Locate the cell with the specified text and output its [x, y] center coordinate. 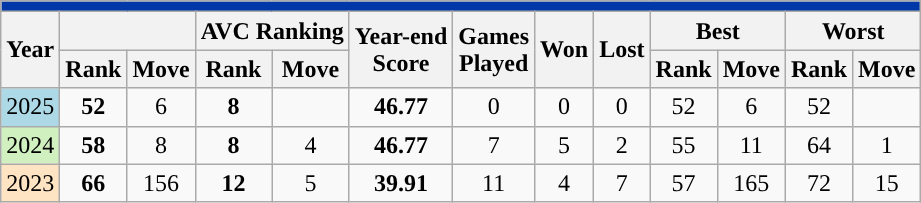
64 [818, 145]
GamesPlayed [494, 50]
Year [30, 50]
57 [684, 183]
156 [161, 183]
1 [887, 145]
Year-end Score [401, 50]
Best [718, 31]
12 [233, 183]
55 [684, 145]
39.91 [401, 183]
2024 [30, 145]
Won [564, 50]
66 [94, 183]
AVC Ranking [272, 31]
2 [622, 145]
15 [887, 183]
2023 [30, 183]
58 [94, 145]
2025 [30, 107]
Worst [852, 31]
Lost [622, 50]
72 [818, 183]
165 [751, 183]
